Return [x, y] of the center of cell containing provided text 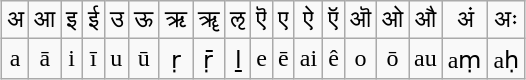
ऍ [334, 20]
ऌ [238, 20]
au [426, 59]
ṛ [176, 59]
a [15, 59]
ई [93, 20]
इ [72, 20]
अं [465, 20]
ऎ [262, 20]
i [72, 59]
ū [144, 59]
ā [45, 59]
ḻ [238, 59]
ē [284, 59]
o [360, 59]
ai [308, 59]
अ [15, 20]
अः [506, 20]
ī [93, 59]
ऊ [144, 20]
ऐ [308, 20]
आ [45, 20]
ê [334, 59]
ए [284, 20]
उ [116, 20]
ओ [392, 20]
ऒ [360, 20]
aṃ [465, 59]
औ [426, 20]
aḥ [506, 59]
ṝ [209, 59]
ō [392, 59]
ॠ [209, 20]
ऋ [176, 20]
e [262, 59]
u [116, 59]
